Identify which cell holds the provided text, then report its (X, Y) central coordinate. 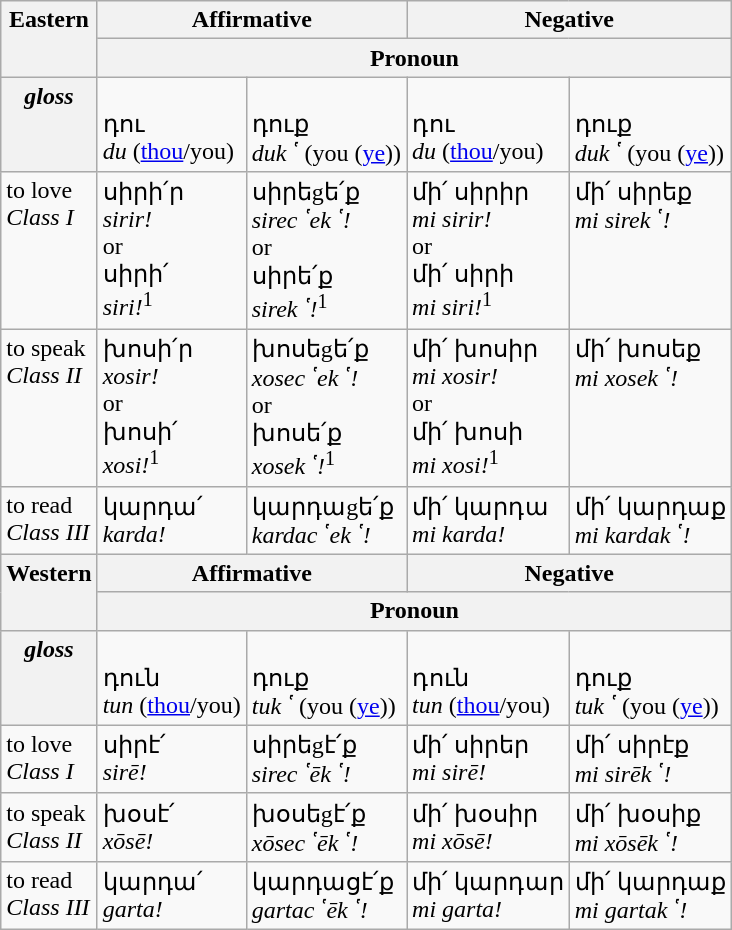
կարդացէ՛քgartac῾ēk῾! (326, 895)
մի՛ սիրերmi sirē! (488, 759)
կարդաgե՛քkardac῾ek῾! (326, 520)
մի՛ խոսեքmi xosek῾! (650, 408)
Western (49, 592)
Eastern (49, 39)
մի՛ սիրէքmi sirēk῾! (650, 759)
մի՛ խօսիրmi xōsē! (488, 827)
սիրէ՛sirē! (172, 759)
խօսէ՛xōsē! (172, 827)
սիրեgէ՛քsirec῾ēk῾! (326, 759)
խոսեgե՛քxosec῾ek῾!or խոսե՛քxosek῾!1 (326, 408)
մի՛ կարդարmi garta! (488, 895)
սիրեgե՛քsirec῾ek῾!or սիրե՛քsirek῾!1 (326, 250)
կարդա՛karda! (172, 520)
սիրի՛րsirir!or սիրի՛siri!1 (172, 250)
կարդա՛garta! (172, 895)
խոսի՛րxosir!or խոսի՛xosi!1 (172, 408)
մի՛ սիրիրmi sirir!or մի՛ սիրիmi siri!1 (488, 250)
խօսեgէ՛քxōsec῾ēk῾! (326, 827)
մի՛ խոսիրmi xosir!or մի՛ խոսիmi xosi!1 (488, 408)
մի՛ կարդաքmi kardak῾! (650, 520)
մի՛ կարդաքmi gartak῾! (650, 895)
մի՛ սիրեքmi sirek῾! (650, 250)
մի՛ խօսիքmi xōsēk῾! (650, 827)
մի՛ կարդաmi karda! (488, 520)
